Return the (X, Y) coordinate for the center point of the cell that contains the specified text.  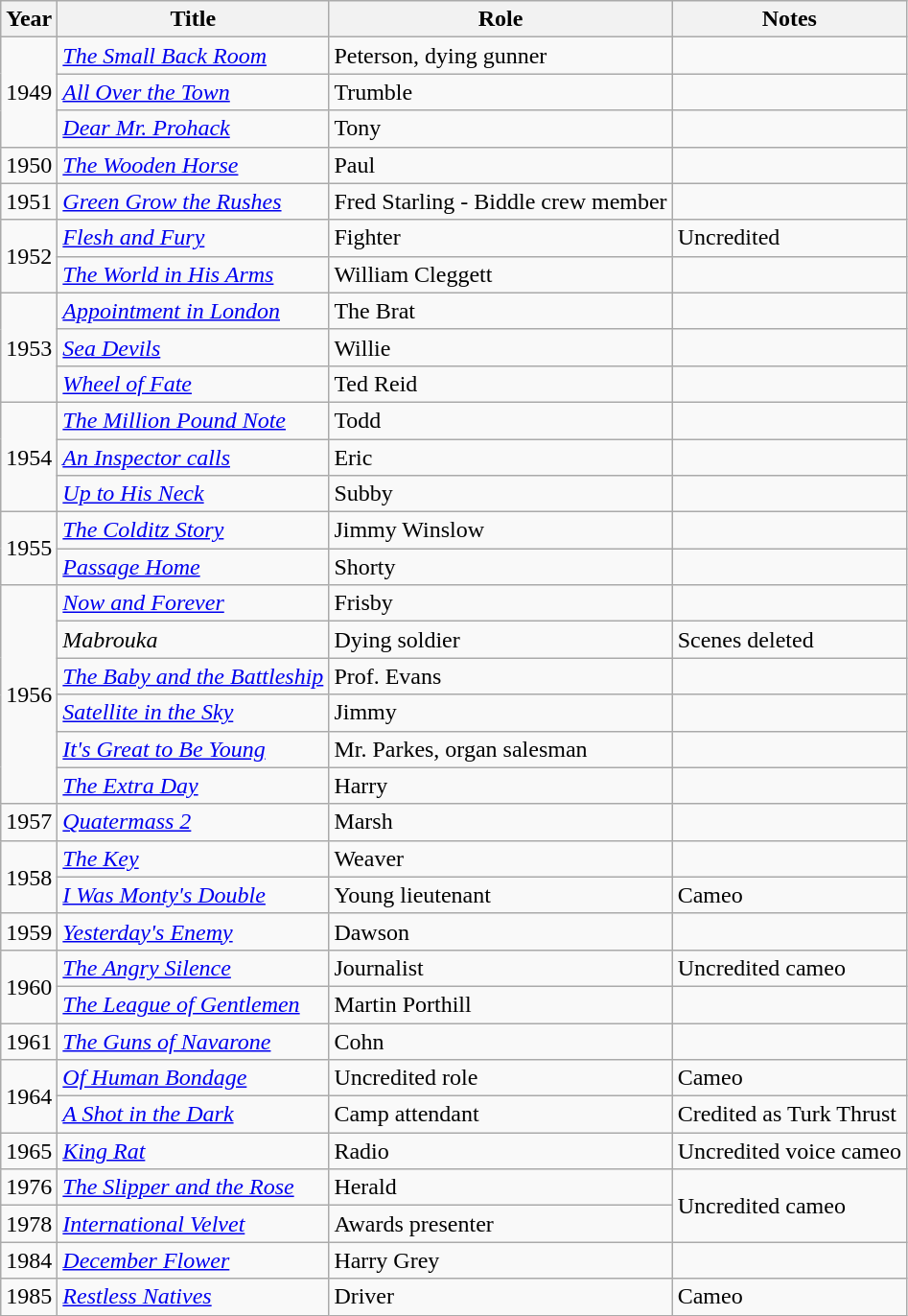
Weaver (501, 858)
Uncredited voice cameo (789, 1151)
Appointment in London (194, 311)
The Wooden Horse (194, 165)
1952 (29, 256)
December Flower (194, 1260)
1949 (29, 92)
1951 (29, 201)
An Inspector calls (194, 458)
Marsh (501, 822)
The World in His Arms (194, 274)
The Key (194, 858)
Tony (501, 129)
The Brat (501, 311)
Todd (501, 420)
Eric (501, 458)
It's Great to Be Young (194, 749)
Prof. Evans (501, 676)
1965 (29, 1151)
Now and Forever (194, 603)
Passage Home (194, 567)
The Baby and the Battleship (194, 676)
Dying soldier (501, 640)
Radio (501, 1151)
Harry (501, 786)
1976 (29, 1187)
The Million Pound Note (194, 420)
All Over the Town (194, 92)
The Colditz Story (194, 530)
Jimmy (501, 713)
1984 (29, 1260)
Young lieutenant (501, 895)
Satellite in the Sky (194, 713)
Jimmy Winslow (501, 530)
Paul (501, 165)
Subby (501, 494)
Harry Grey (501, 1260)
The Small Back Room (194, 56)
A Shot in the Dark (194, 1115)
Mabrouka (194, 640)
Peterson, dying gunner (501, 56)
Dear Mr. Prohack (194, 129)
Notes (789, 19)
1954 (29, 457)
1950 (29, 165)
Martin Porthill (501, 1004)
Yesterday's Enemy (194, 931)
Uncredited role (501, 1078)
Driver (501, 1297)
Of Human Bondage (194, 1078)
Wheel of Fate (194, 384)
Year (29, 19)
Herald (501, 1187)
1957 (29, 822)
Fighter (501, 238)
Ted Reid (501, 384)
I Was Monty's Double (194, 895)
1978 (29, 1224)
1953 (29, 347)
Scenes deleted (789, 640)
Dawson (501, 931)
Cohn (501, 1041)
Title (194, 19)
The Guns of Navarone (194, 1041)
Awards presenter (501, 1224)
The Angry Silence (194, 968)
Quatermass 2 (194, 822)
The Extra Day (194, 786)
Role (501, 19)
Credited as Turk Thrust (789, 1115)
International Velvet (194, 1224)
Uncredited (789, 238)
Up to His Neck (194, 494)
Restless Natives (194, 1297)
Flesh and Fury (194, 238)
Shorty (501, 567)
1958 (29, 877)
Willie (501, 347)
1956 (29, 694)
Journalist (501, 968)
1961 (29, 1041)
The Slipper and the Rose (194, 1187)
1964 (29, 1096)
King Rat (194, 1151)
Fred Starling - Biddle crew member (501, 201)
1959 (29, 931)
The League of Gentlemen (194, 1004)
1955 (29, 549)
Camp attendant (501, 1115)
Sea Devils (194, 347)
Frisby (501, 603)
Trumble (501, 92)
1960 (29, 986)
William Cleggett (501, 274)
Mr. Parkes, organ salesman (501, 749)
Green Grow the Rushes (194, 201)
1985 (29, 1297)
